Return [x, y] of the center of cell containing provided text 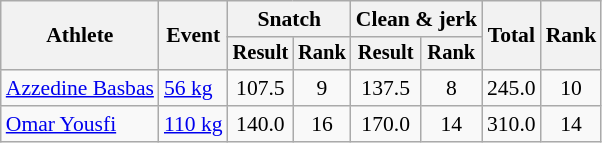
310.0 [512, 124]
Azzedine Basbas [80, 88]
Snatch [290, 19]
107.5 [261, 88]
140.0 [261, 124]
56 kg [194, 88]
170.0 [386, 124]
16 [322, 124]
Athlete [80, 36]
10 [572, 88]
9 [322, 88]
245.0 [512, 88]
Omar Yousfi [80, 124]
110 kg [194, 124]
8 [452, 88]
137.5 [386, 88]
Event [194, 36]
Clean & jerk [416, 19]
Total [512, 36]
